Scan for the cell matching the given text and deliver its (x, y) coordinate at center. 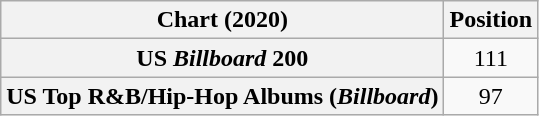
Chart (2020) (222, 20)
US Top R&B/Hip-Hop Albums (Billboard) (222, 96)
Position (491, 20)
US Billboard 200 (222, 58)
97 (491, 96)
111 (491, 58)
